Pinpoint the cell where the given text exists, returning its (X, Y) midpoint coordinate. 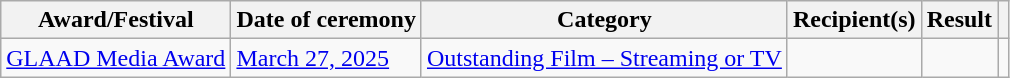
Award/Festival (116, 20)
Category (604, 20)
Result (959, 20)
March 27, 2025 (326, 58)
Date of ceremony (326, 20)
Outstanding Film – Streaming or TV (604, 58)
GLAAD Media Award (116, 58)
Recipient(s) (854, 20)
